Find where the given text appears and provide that cell's center as [X, Y] coordinate. 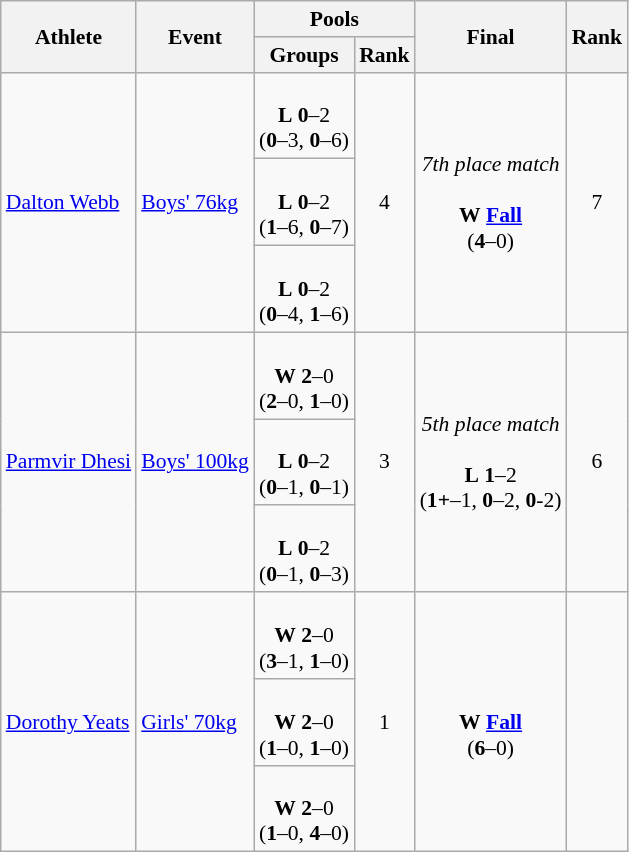
W 2–0(3–1, 1–0) [304, 636]
7th place matchW Fall(4–0) [491, 202]
L 0–2(0–1, 0–3) [304, 550]
4 [384, 202]
W 2–0(2–0, 1–0) [304, 376]
Groups [304, 55]
L 0–2(0–4, 1–6) [304, 290]
Athlete [68, 36]
L 0–2(0–3, 0–6) [304, 116]
W 2–0(1–0, 1–0) [304, 722]
5th place matchL 1–2(1+–1, 0–2, 0-2) [491, 462]
W 2–0(1–0, 4–0) [304, 808]
L 0–2(0–1, 0–1) [304, 462]
Dorothy Yeats [68, 722]
Parmvir Dhesi [68, 462]
Final [491, 36]
Boys' 100kg [195, 462]
6 [598, 462]
1 [384, 722]
Event [195, 36]
7 [598, 202]
L 0–2(1–6, 0–7) [304, 202]
Dalton Webb [68, 202]
Boys' 76kg [195, 202]
Pools [334, 19]
3 [384, 462]
W Fall(6–0) [491, 722]
Girls' 70kg [195, 722]
